Capture the cell that displays the provided text and extract its [x, y] central coordinate. 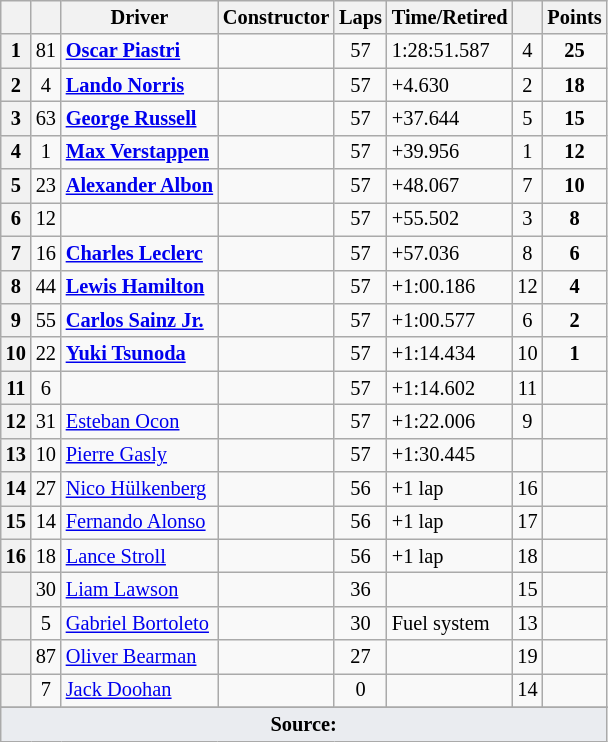
+39.956 [450, 152]
25 [574, 51]
22 [46, 354]
63 [46, 118]
87 [46, 657]
Lance Stroll [140, 556]
Jack Doohan [140, 690]
+48.067 [450, 186]
Constructor [276, 17]
Max Verstappen [140, 152]
Source: [304, 724]
Carlos Sainz Jr. [140, 320]
Time/Retired [450, 17]
+1:00.186 [450, 287]
Lando Norris [140, 85]
36 [360, 589]
+37.644 [450, 118]
Points [574, 17]
Laps [360, 17]
Nico Hülkenberg [140, 489]
+57.036 [450, 253]
+4.630 [450, 85]
23 [46, 186]
Esteban Ocon [140, 421]
Oliver Bearman [140, 657]
Gabriel Bortoleto [140, 623]
+1:14.434 [450, 354]
Alexander Albon [140, 186]
+55.502 [450, 219]
Driver [140, 17]
Pierre Gasly [140, 455]
Fernando Alonso [140, 522]
19 [527, 657]
Liam Lawson [140, 589]
+1:00.577 [450, 320]
55 [46, 320]
Charles Leclerc [140, 253]
George Russell [140, 118]
Lewis Hamilton [140, 287]
Oscar Piastri [140, 51]
+1:30.445 [450, 455]
+1:14.602 [450, 388]
Yuki Tsunoda [140, 354]
Fuel system [450, 623]
81 [46, 51]
+1:22.006 [450, 421]
44 [46, 287]
17 [527, 522]
0 [360, 690]
31 [46, 421]
1:28:51.587 [450, 51]
